Detect which cell encompasses the target text, then output its (x, y) center coordinate. 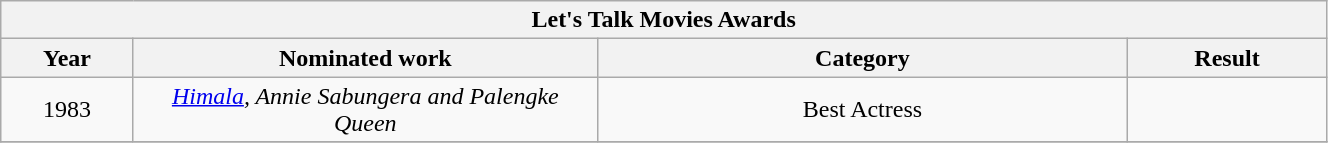
Let's Talk Movies Awards (664, 20)
Category (862, 58)
Best Actress (862, 110)
1983 (68, 110)
Himala, Annie Sabungera and Palengke Queen (365, 110)
Result (1228, 58)
Nominated work (365, 58)
Year (68, 58)
